Detect which cell encompasses the target text, then output its [x, y] center coordinate. 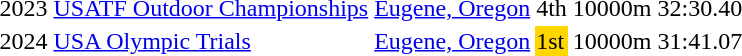
1st [552, 41]
10000m [612, 41]
USA Olympic Trials [211, 41]
Eugene, Oregon [452, 41]
